Find where the given text appears and provide that cell's center as (x, y) coordinate. 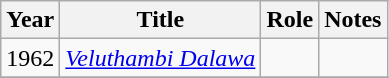
Veluthambi Dalawa (160, 58)
Notes (353, 20)
Role (290, 20)
1962 (30, 58)
Title (160, 20)
Year (30, 20)
